Provide the (x, y) coordinate of the cell's center where the given text is located.  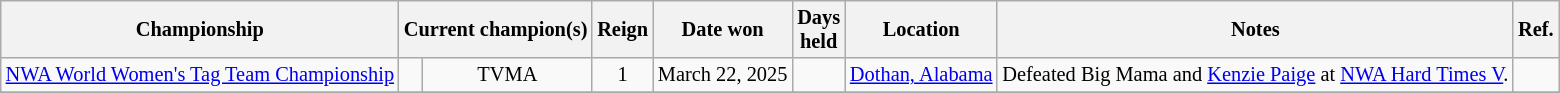
NWA World Women's Tag Team Championship (200, 75)
Daysheld (818, 29)
Notes (1255, 29)
Location (921, 29)
Defeated Big Mama and Kenzie Paige at NWA Hard Times V. (1255, 75)
Ref. (1536, 29)
Dothan, Alabama (921, 75)
Reign (622, 29)
Date won (722, 29)
TVMA (507, 75)
Current champion(s) (496, 29)
Championship (200, 29)
1 (622, 75)
March 22, 2025 (722, 75)
